Detect which cell encompasses the target text, then output its [x, y] center coordinate. 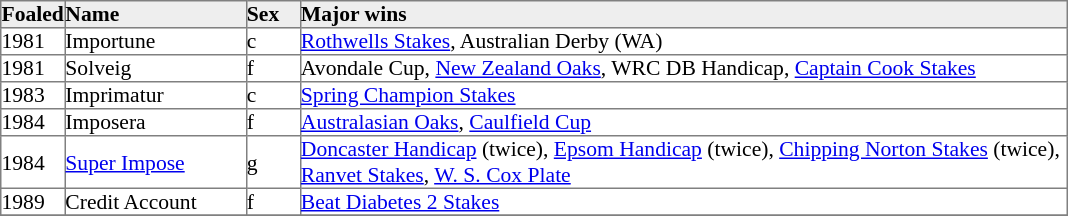
Credit Account [156, 202]
Doncaster Handicap (twice), Epsom Handicap (twice), Chipping Norton Stakes (twice), Ranvet Stakes, W. S. Cox Plate [683, 162]
Spring Champion Stakes [683, 96]
Beat Diabetes 2 Stakes [683, 202]
Avondale Cup, New Zealand Oaks, WRC DB Handicap, Captain Cook Stakes [683, 68]
g [273, 162]
Foaled [33, 14]
Sex [273, 14]
Imposera [156, 122]
1983 [33, 96]
Australasian Oaks, Caulfield Cup [683, 122]
Solveig [156, 68]
Importune [156, 42]
1989 [33, 202]
Name [156, 14]
Major wins [683, 14]
Super Impose [156, 162]
Rothwells Stakes, Australian Derby (WA) [683, 42]
Imprimatur [156, 96]
